Search for the cell housing the specified text and yield its (x, y) center coordinate. 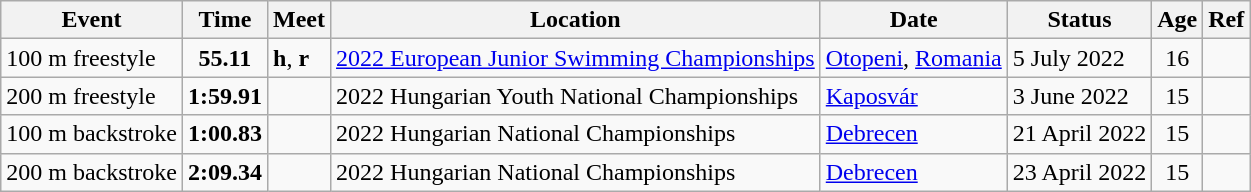
Time (224, 20)
1:59.91 (224, 96)
h, r (298, 58)
21 April 2022 (1079, 134)
100 m backstroke (92, 134)
200 m backstroke (92, 172)
Ref (1226, 20)
100 m freestyle (92, 58)
Otopeni, Romania (914, 58)
Meet (298, 20)
2:09.34 (224, 172)
Date (914, 20)
2022 European Junior Swimming Championships (576, 58)
Age (1178, 20)
5 July 2022 (1079, 58)
Kaposvár (914, 96)
23 April 2022 (1079, 172)
3 June 2022 (1079, 96)
Location (576, 20)
Status (1079, 20)
Event (92, 20)
16 (1178, 58)
1:00.83 (224, 134)
200 m freestyle (92, 96)
2022 Hungarian Youth National Championships (576, 96)
55.11 (224, 58)
